From the cell containing the given text, extract its center point as [X, Y] coordinate. 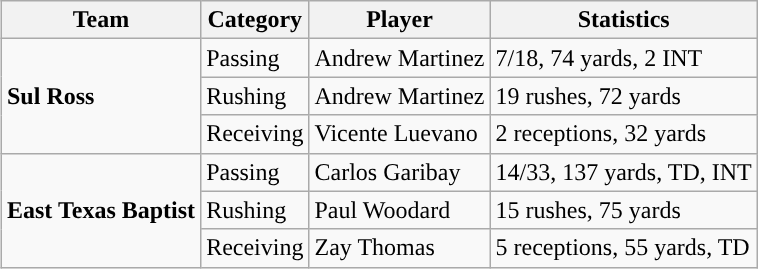
Sul Ross [100, 96]
Player [400, 20]
Category [255, 20]
7/18, 74 yards, 2 INT [624, 58]
Statistics [624, 20]
Paul Woodard [400, 210]
East Texas Baptist [100, 210]
15 rushes, 75 yards [624, 210]
Zay Thomas [400, 248]
5 receptions, 55 yards, TD [624, 248]
Vicente Luevano [400, 134]
14/33, 137 yards, TD, INT [624, 172]
19 rushes, 72 yards [624, 96]
Carlos Garibay [400, 172]
Team [100, 20]
2 receptions, 32 yards [624, 134]
